Return the (x, y) coordinate for the center point of the cell that contains the specified text.  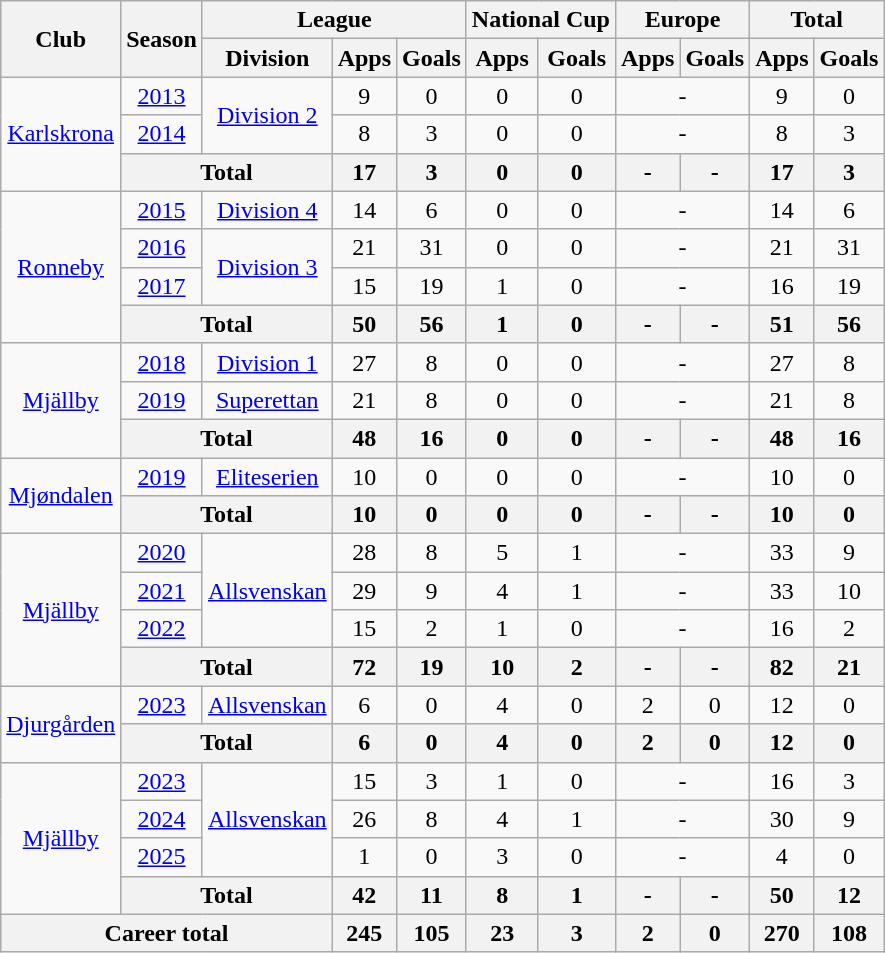
26 (364, 819)
108 (849, 933)
105 (432, 933)
Season (162, 39)
Division 3 (267, 267)
Ronneby (61, 267)
Career total (166, 933)
Europe (682, 20)
2022 (162, 629)
Division 4 (267, 210)
2015 (162, 210)
Mjøndalen (61, 496)
270 (782, 933)
30 (782, 819)
Superettan (267, 400)
League (334, 20)
2018 (162, 362)
2024 (162, 819)
245 (364, 933)
2014 (162, 134)
Karlskrona (61, 134)
29 (364, 591)
2025 (162, 857)
28 (364, 553)
2016 (162, 248)
Djurgården (61, 724)
Division (267, 58)
82 (782, 667)
2020 (162, 553)
National Cup (540, 20)
Division 1 (267, 362)
11 (432, 895)
42 (364, 895)
5 (502, 553)
72 (364, 667)
Division 2 (267, 115)
2017 (162, 286)
51 (782, 324)
2021 (162, 591)
23 (502, 933)
2013 (162, 96)
Eliteserien (267, 477)
Club (61, 39)
